Detect which cell encompasses the target text, then output its (X, Y) center coordinate. 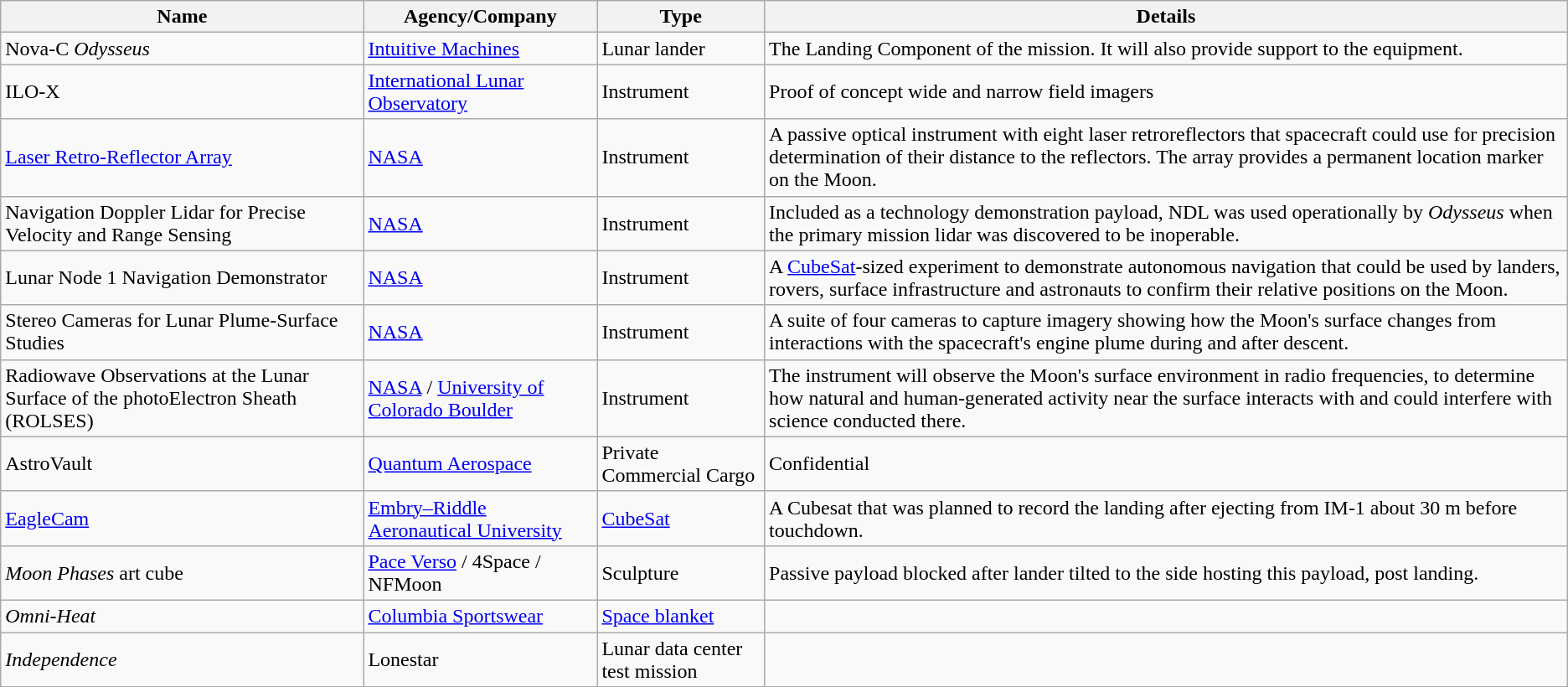
Sculpture (681, 573)
Stereo Cameras for Lunar Plume-Surface Studies (183, 332)
Lunar lander (681, 49)
Type (681, 17)
Lonestar (481, 659)
Agency/Company (481, 17)
ILO-X (183, 92)
Lunar data center test mission (681, 659)
Columbia Sportswear (481, 616)
Proof of concept wide and narrow field imagers (1166, 92)
Embry–Riddle Aeronautical University (481, 518)
The Landing Component of the mission. It will also provide support to the equipment. (1166, 49)
Moon Phases art cube (183, 573)
International Lunar Observatory (481, 92)
NASA / University of Colorado Boulder (481, 398)
Lunar Node 1 Navigation Demonstrator (183, 278)
EagleCam (183, 518)
Navigation Doppler Lidar for Precise Velocity and Range Sensing (183, 223)
Independence (183, 659)
A Cubesat that was planned to record the landing after ejecting from IM-1 about 30 m before touchdown. (1166, 518)
Space blanket (681, 616)
CubeSat (681, 518)
Nova-C Odysseus (183, 49)
Private Commercial Cargo (681, 464)
Radiowave Observations at the Lunar Surface of the photoElectron Sheath (ROLSES) (183, 398)
Name (183, 17)
Intuitive Machines (481, 49)
AstroVault (183, 464)
Pace Verso / 4Space / NFMoon (481, 573)
Omni-Heat (183, 616)
Laser Retro-Reflector Array (183, 158)
Confidential (1166, 464)
Quantum Aerospace (481, 464)
Details (1166, 17)
Passive payload blocked after lander tilted to the side hosting this payload, post landing. (1166, 573)
